From the cell containing the given text, extract its center point as (X, Y) coordinate. 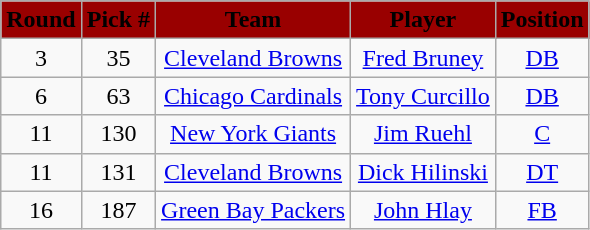
FB (542, 210)
Player (424, 20)
131 (118, 172)
Pick # (118, 20)
C (542, 134)
6 (41, 96)
130 (118, 134)
John Hlay (424, 210)
63 (118, 96)
187 (118, 210)
16 (41, 210)
3 (41, 58)
Dick Hilinski (424, 172)
Green Bay Packers (254, 210)
Round (41, 20)
Position (542, 20)
35 (118, 58)
Chicago Cardinals (254, 96)
Team (254, 20)
Jim Ruehl (424, 134)
New York Giants (254, 134)
Tony Curcillo (424, 96)
DT (542, 172)
Fred Bruney (424, 58)
